Search for the cell housing the specified text and yield its (x, y) center coordinate. 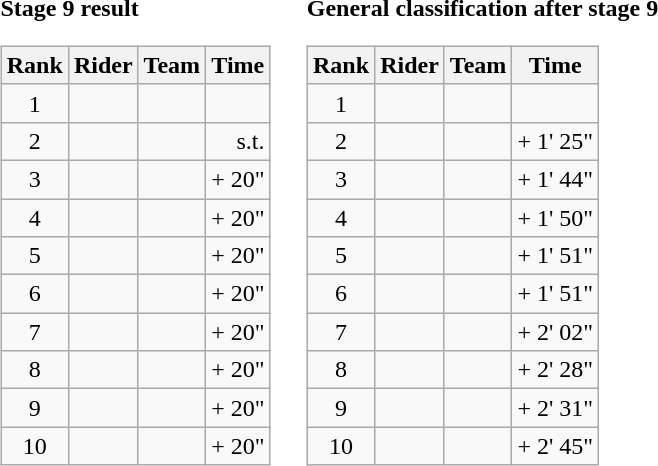
+ 1' 25" (556, 141)
s.t. (238, 141)
+ 1' 50" (556, 217)
+ 2' 28" (556, 370)
+ 2' 02" (556, 332)
+ 1' 44" (556, 179)
+ 2' 45" (556, 446)
+ 2' 31" (556, 408)
